Pinpoint the cell where the given text exists, returning its [X, Y] midpoint coordinate. 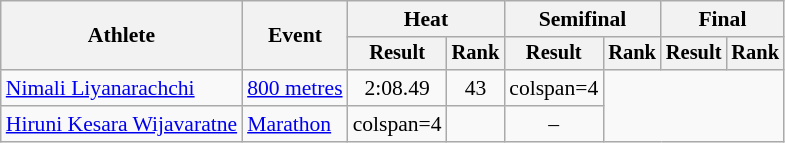
Athlete [122, 36]
Semifinal [582, 19]
Marathon [294, 124]
– [554, 124]
Nimali Liyanarachchi [122, 88]
Hiruni Kesara Wijavaratne [122, 124]
Heat [426, 19]
800 metres [294, 88]
43 [476, 88]
Event [294, 36]
2:08.49 [398, 88]
Final [722, 19]
